For the text-containing cell, return its midpoint in (X, Y) coordinate format. 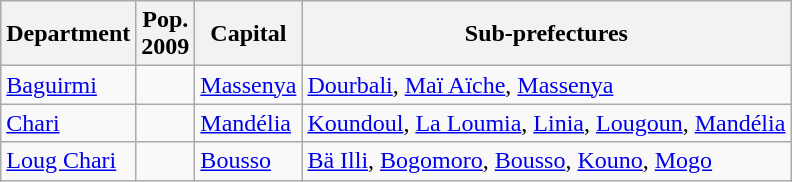
Mandélia (248, 123)
Bousso (248, 161)
Sub-prefectures (546, 34)
Pop.2009 (166, 34)
Department (68, 34)
Capital (248, 34)
Chari (68, 123)
Baguirmi (68, 85)
Loug Chari (68, 161)
Koundoul, La Loumia, Linia, Lougoun, Mandélia (546, 123)
Dourbali, Maï Aïche, Massenya (546, 85)
Massenya (248, 85)
Bä Illi, Bogomoro, Bousso, Kouno, Mogo (546, 161)
